Determine the [X, Y] coordinate at the center of the cell enclosing the given text.  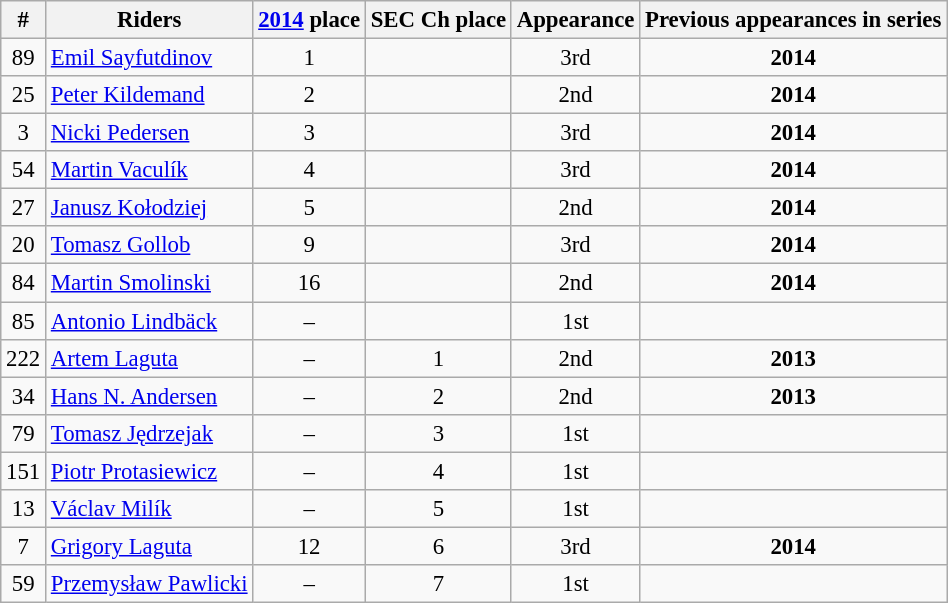
16 [309, 283]
Peter Kildemand [150, 95]
79 [24, 433]
# [24, 20]
SEC Ch place [438, 20]
Martin Smolinski [150, 283]
Piotr Protasiewicz [150, 471]
20 [24, 245]
84 [24, 283]
59 [24, 584]
25 [24, 95]
Przemysław Pawlicki [150, 584]
Martin Vaculík [150, 170]
Previous appearances in series [794, 20]
Grigory Laguta [150, 546]
Tomasz Jędrzejak [150, 433]
89 [24, 58]
Nicki Pedersen [150, 133]
85 [24, 321]
Antonio Lindbäck [150, 321]
34 [24, 396]
Janusz Kołodziej [150, 208]
Hans N. Andersen [150, 396]
9 [309, 245]
Artem Laguta [150, 358]
222 [24, 358]
13 [24, 509]
12 [309, 546]
6 [438, 546]
Tomasz Gollob [150, 245]
27 [24, 208]
Václav Milík [150, 509]
54 [24, 170]
151 [24, 471]
Appearance [575, 20]
Emil Sayfutdinov [150, 58]
Riders [150, 20]
2014 place [309, 20]
